Extract the [x, y] coordinate from the center of the cell holding the provided text.  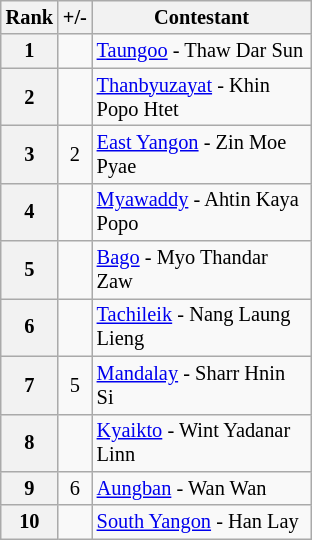
9 [30, 488]
3 [30, 154]
Tachileik - Nang Laung Lieng [202, 327]
Thanbyuzayat - Khin Popo Htet [202, 97]
Kyaikto - Wint Yadanar Linn [202, 443]
Taungoo - Thaw Dar Sun [202, 51]
8 [30, 443]
Mandalay - Sharr Hnin Si [202, 385]
10 [30, 522]
Aungban - Wan Wan [202, 488]
East Yangon - Zin Moe Pyae [202, 154]
Bago - Myo Thandar Zaw [202, 270]
Rank [30, 17]
Contestant [202, 17]
+/- [75, 17]
7 [30, 385]
4 [30, 212]
Myawaddy - Ahtin Kaya Popo [202, 212]
1 [30, 51]
South Yangon - Han Lay [202, 522]
